Return (X, Y) of the center of cell containing provided text 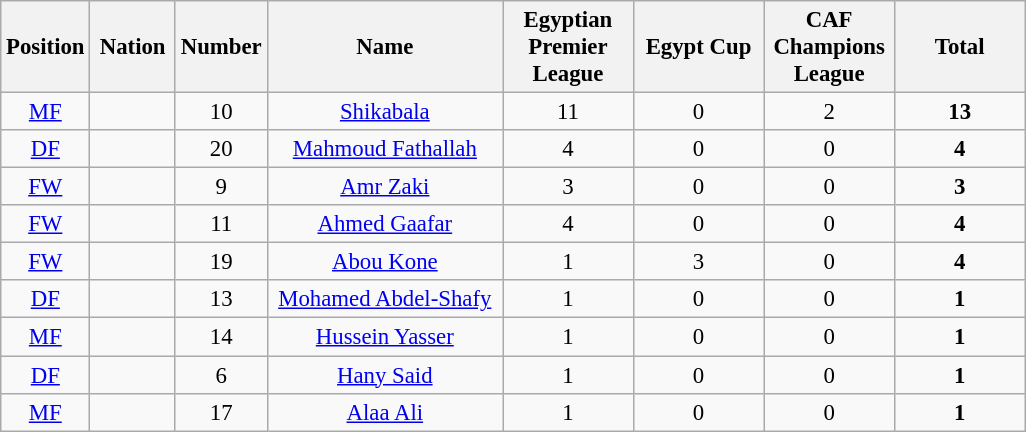
Total (960, 47)
Position (46, 47)
Nation (133, 47)
Abou Kone (385, 262)
Amr Zaki (385, 187)
20 (221, 149)
Egyptian Premier League (568, 47)
14 (221, 337)
6 (221, 375)
Hussein Yasser (385, 337)
Ahmed Gaafar (385, 224)
Shikabala (385, 112)
Name (385, 47)
CAF Champions League (830, 47)
Mohamed Abdel-Shafy (385, 299)
19 (221, 262)
Egypt Cup (698, 47)
Number (221, 47)
10 (221, 112)
17 (221, 412)
Mahmoud Fathallah (385, 149)
Alaa Ali (385, 412)
2 (830, 112)
Hany Said (385, 375)
9 (221, 187)
